Output the [x, y] coordinate of the center of the cell containing the given text.  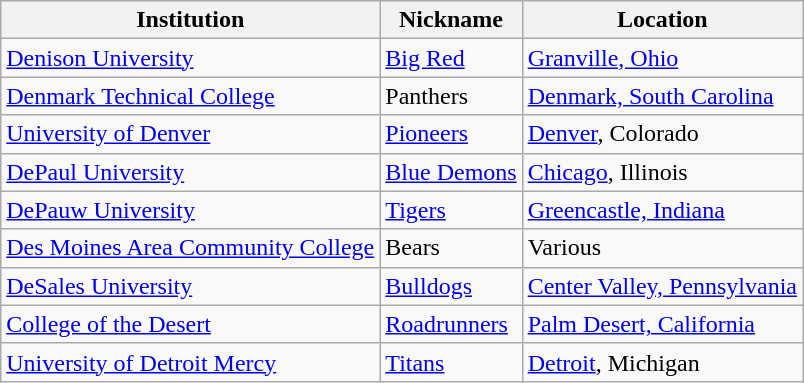
DePauw University [190, 210]
Denison University [190, 58]
DePaul University [190, 172]
Tigers [451, 210]
Bulldogs [451, 286]
Location [662, 20]
Bears [451, 248]
Institution [190, 20]
Denmark, South Carolina [662, 96]
DeSales University [190, 286]
Panthers [451, 96]
Roadrunners [451, 324]
Des Moines Area Community College [190, 248]
College of the Desert [190, 324]
Greencastle, Indiana [662, 210]
Blue Demons [451, 172]
Denmark Technical College [190, 96]
Center Valley, Pennsylvania [662, 286]
University of Denver [190, 134]
Big Red [451, 58]
Pioneers [451, 134]
Titans [451, 362]
Denver, Colorado [662, 134]
Detroit, Michigan [662, 362]
Various [662, 248]
University of Detroit Mercy [190, 362]
Nickname [451, 20]
Granville, Ohio [662, 58]
Chicago, Illinois [662, 172]
Palm Desert, California [662, 324]
